Scan for the cell matching the given text and deliver its (x, y) coordinate at center. 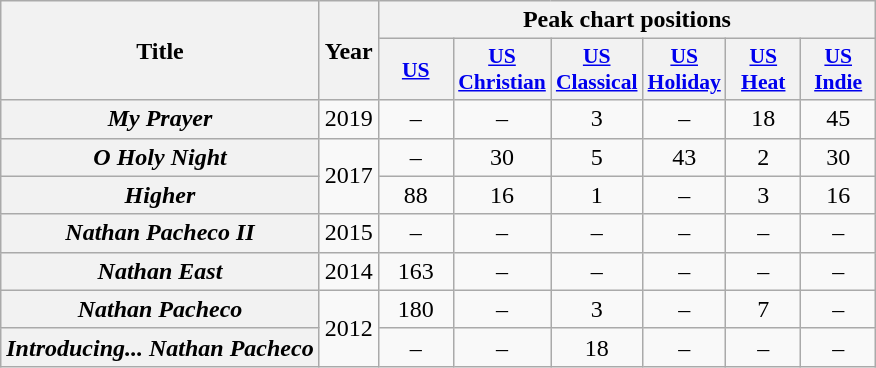
1 (597, 195)
2012 (348, 328)
Higher (160, 195)
USHeat (764, 70)
Peak chart positions (626, 20)
2019 (348, 119)
2017 (348, 176)
7 (764, 309)
USIndie (838, 70)
Year (348, 50)
Introducing... Nathan Pacheco (160, 347)
O Holy Night (160, 157)
USHoliday (684, 70)
2015 (348, 233)
Nathan East (160, 271)
Title (160, 50)
2014 (348, 271)
Nathan Pacheco (160, 309)
USChristian (502, 70)
43 (684, 157)
180 (416, 309)
My Prayer (160, 119)
2 (764, 157)
USClassical (597, 70)
88 (416, 195)
US (416, 70)
Nathan Pacheco II (160, 233)
5 (597, 157)
45 (838, 119)
163 (416, 271)
